Return the [X, Y] coordinate for the center point of the cell that contains the specified text.  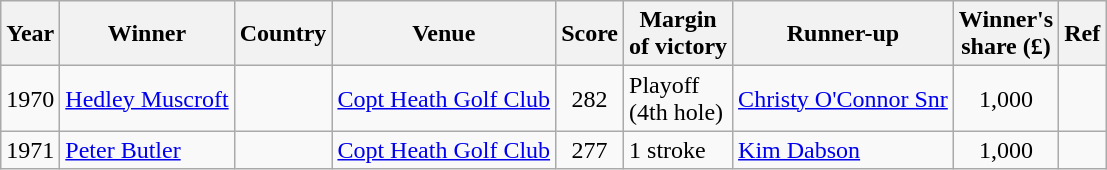
277 [590, 150]
1970 [30, 98]
Winner [147, 34]
Country [283, 34]
Venue [444, 34]
1971 [30, 150]
Score [590, 34]
Winner'sshare (£) [1006, 34]
Christy O'Connor Snr [844, 98]
Runner-up [844, 34]
Peter Butler [147, 150]
282 [590, 98]
Marginof victory [678, 34]
1 stroke [678, 150]
Hedley Muscroft [147, 98]
Kim Dabson [844, 150]
Playoff(4th hole) [678, 98]
Ref [1082, 34]
Year [30, 34]
